Provide the [x, y] coordinate of the cell's center where the given text is located.  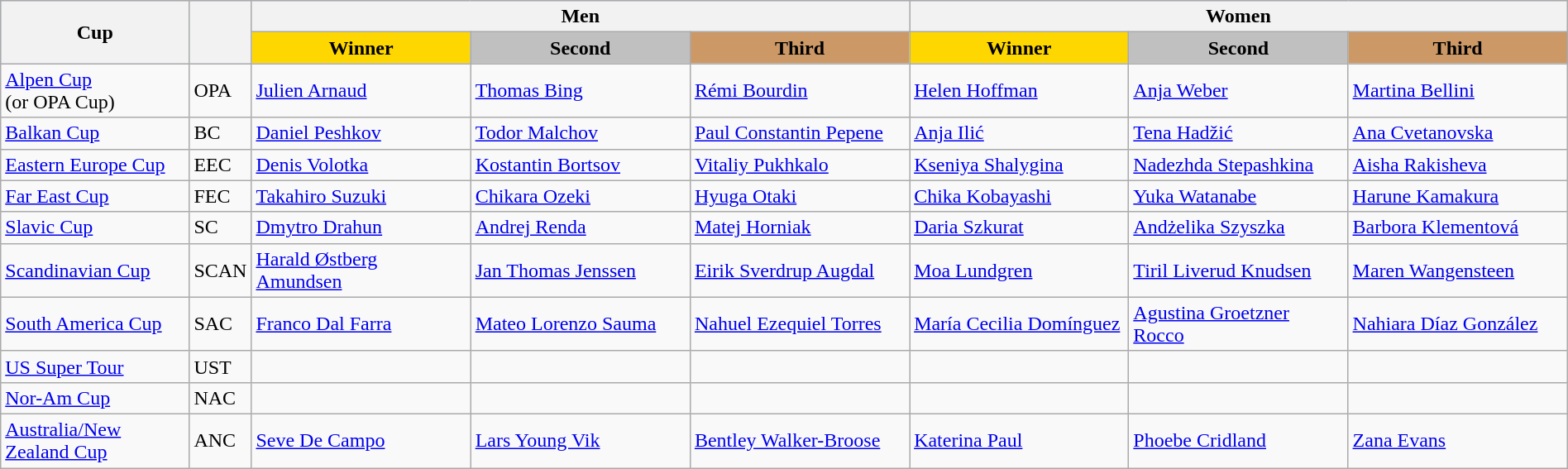
EEC [220, 165]
Lars Young Vik [581, 440]
Ana Cvetanovska [1457, 133]
Zana Evans [1457, 440]
Paul Constantin Pepene [799, 133]
SC [220, 227]
Nahiara Díaz González [1457, 324]
Matej Horniak [799, 227]
BC [220, 133]
ANC [220, 440]
María Cecilia Domínguez [1019, 324]
Nahuel Ezequiel Torres [799, 324]
Kostantin Bortsov [581, 165]
South America Cup [95, 324]
Todor Malchov [581, 133]
Jan Thomas Jenssen [581, 270]
Franco Dal Farra [361, 324]
Rémi Bourdin [799, 91]
Eirik Sverdrup Augdal [799, 270]
Maren Wangensteen [1457, 270]
Balkan Cup [95, 133]
Seve De Campo [361, 440]
Hyuga Otaki [799, 196]
Chika Kobayashi [1019, 196]
Moa Lundgren [1019, 270]
Phoebe Cridland [1239, 440]
Slavic Cup [95, 227]
Cup [95, 32]
Bentley Walker-Broose [799, 440]
Helen Hoffman [1019, 91]
Takahiro Suzuki [361, 196]
Vitaliy Pukhkalo [799, 165]
Far East Cup [95, 196]
Women [1239, 17]
Alpen Cup(or OPA Cup) [95, 91]
FEC [220, 196]
Australia/New Zealand Cup [95, 440]
Eastern Europe Cup [95, 165]
Tiril Liverud Knudsen [1239, 270]
Nor-Am Cup [95, 398]
Mateo Lorenzo Sauma [581, 324]
Denis Volotka [361, 165]
Kseniya Shalygina [1019, 165]
Anja Ilić [1019, 133]
Julien Arnaud [361, 91]
Aisha Rakisheva [1457, 165]
Chikara Ozeki [581, 196]
UST [220, 366]
Dmytro Drahun [361, 227]
Andrej Renda [581, 227]
Thomas Bing [581, 91]
Daniel Peshkov [361, 133]
NAC [220, 398]
Martina Bellini [1457, 91]
Daria Szkurat [1019, 227]
Men [581, 17]
Nadezhda Stepashkina [1239, 165]
Yuka Watanabe [1239, 196]
OPA [220, 91]
Anja Weber [1239, 91]
Tena Hadžić [1239, 133]
Harald Østberg Amundsen [361, 270]
Harune Kamakura [1457, 196]
Andżelika Szyszka [1239, 227]
US Super Tour [95, 366]
Agustina Groetzner Rocco [1239, 324]
SAC [220, 324]
Scandinavian Cup [95, 270]
SCAN [220, 270]
Barbora Klementová [1457, 227]
Katerina Paul [1019, 440]
